Pinpoint the cell where the given text exists, returning its [X, Y] midpoint coordinate. 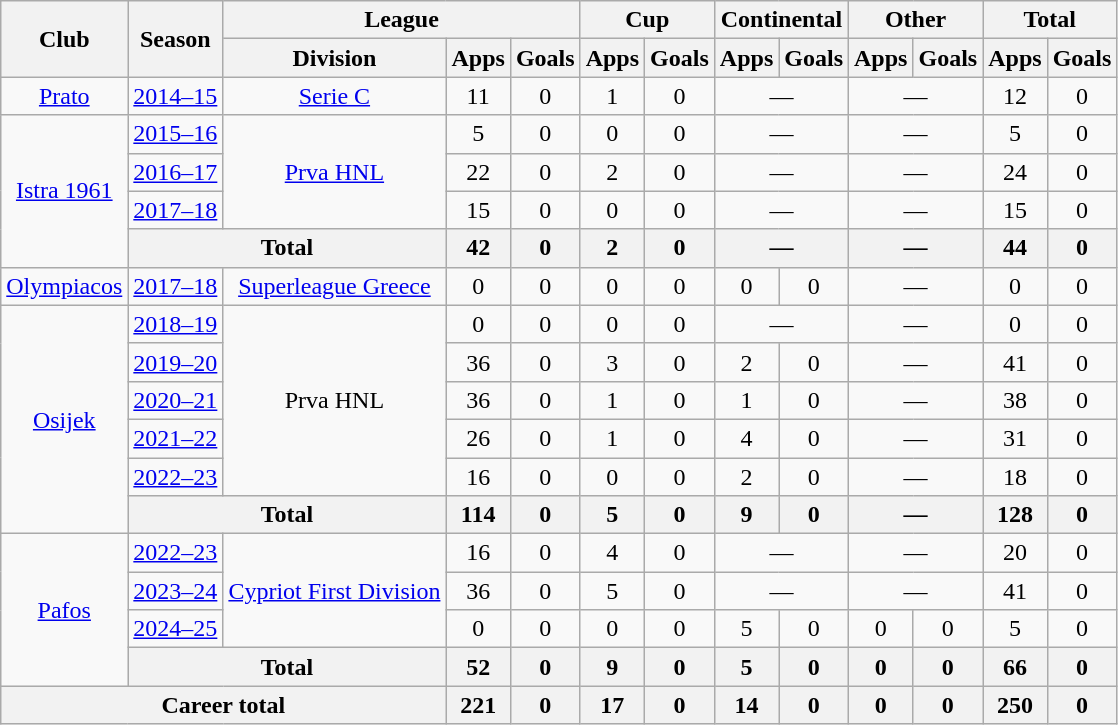
17 [612, 705]
Division [334, 58]
18 [1015, 477]
11 [478, 96]
114 [478, 515]
12 [1015, 96]
22 [478, 172]
Club [64, 39]
31 [1015, 438]
Serie C [334, 96]
2023–24 [176, 591]
52 [478, 667]
Season [176, 39]
26 [478, 438]
250 [1015, 705]
Superleague Greece [334, 286]
Olympiacos [64, 286]
2015–16 [176, 134]
Prato [64, 96]
3 [612, 362]
2014–15 [176, 96]
Osijek [64, 419]
2021–22 [176, 438]
2024–25 [176, 629]
24 [1015, 172]
44 [1015, 248]
221 [478, 705]
Cup [647, 20]
Continental [781, 20]
20 [1015, 553]
38 [1015, 400]
128 [1015, 515]
Career total [224, 705]
Cypriot First Division [334, 591]
Istra 1961 [64, 191]
Pafos [64, 610]
66 [1015, 667]
14 [746, 705]
42 [478, 248]
2019–20 [176, 362]
2020–21 [176, 400]
2016–17 [176, 172]
Other [916, 20]
League [402, 20]
2018–19 [176, 324]
